Return (x, y) of the center of cell containing provided text 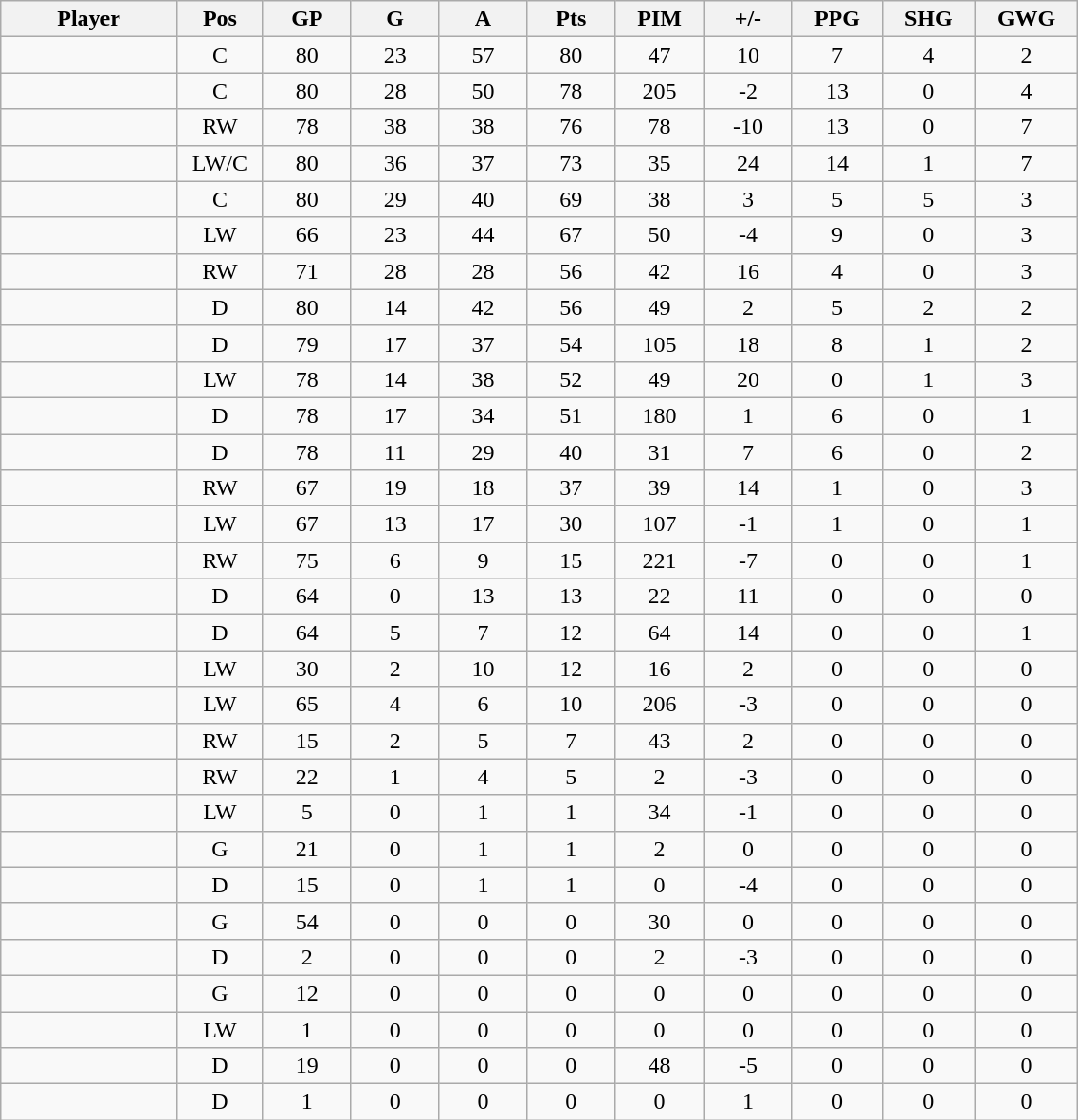
-10 (747, 127)
221 (660, 560)
206 (660, 705)
Pos (220, 19)
35 (660, 163)
205 (660, 91)
PPG (836, 19)
-2 (747, 91)
76 (571, 127)
+/- (747, 19)
65 (307, 705)
69 (571, 199)
SHG (928, 19)
20 (747, 379)
24 (747, 163)
48 (660, 1066)
105 (660, 343)
8 (836, 343)
-7 (747, 560)
44 (484, 235)
A (484, 19)
39 (660, 488)
36 (394, 163)
Player (89, 19)
PIM (660, 19)
79 (307, 343)
21 (307, 849)
52 (571, 379)
47 (660, 55)
Pts (571, 19)
107 (660, 524)
43 (660, 741)
73 (571, 163)
GWG (1026, 19)
180 (660, 415)
LW/C (220, 163)
-5 (747, 1066)
51 (571, 415)
71 (307, 271)
57 (484, 55)
31 (660, 452)
66 (307, 235)
GP (307, 19)
75 (307, 560)
